Provide the [X, Y] coordinate of the cell's center where the given text is located.  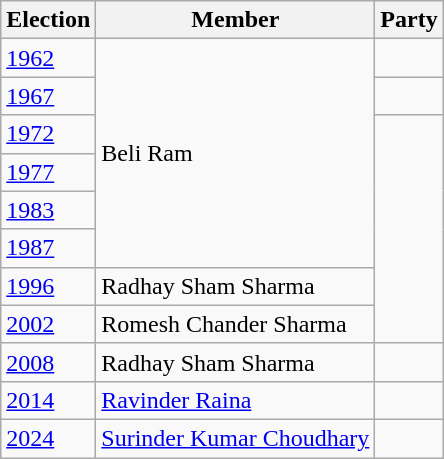
Beli Ram [236, 153]
1962 [48, 58]
Member [236, 20]
Election [48, 20]
Surinder Kumar Choudhary [236, 438]
2008 [48, 362]
2024 [48, 438]
1987 [48, 248]
1983 [48, 210]
1972 [48, 134]
2002 [48, 324]
1967 [48, 96]
Ravinder Raina [236, 400]
1996 [48, 286]
2014 [48, 400]
Romesh Chander Sharma [236, 324]
1977 [48, 172]
Party [409, 20]
